Return the [x, y] coordinate for the center point of the cell that contains the specified text.  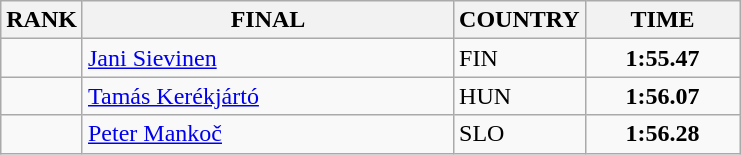
COUNTRY [520, 20]
FINAL [268, 20]
HUN [520, 96]
1:55.47 [662, 58]
RANK [42, 20]
Peter Mankoč [268, 134]
TIME [662, 20]
1:56.07 [662, 96]
SLO [520, 134]
FIN [520, 58]
1:56.28 [662, 134]
Tamás Kerékjártó [268, 96]
Jani Sievinen [268, 58]
